From the cell containing the given text, extract its center point as (X, Y) coordinate. 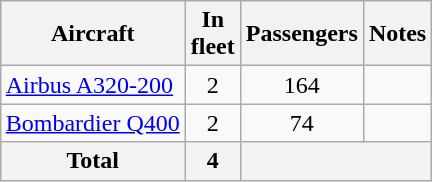
Airbus A320-200 (92, 85)
74 (302, 123)
Aircraft (92, 34)
4 (212, 161)
164 (302, 85)
In fleet (212, 34)
Notes (397, 34)
Total (92, 161)
Bombardier Q400 (92, 123)
Passengers (302, 34)
